Provide the [X, Y] coordinate of the cell's center where the given text is located.  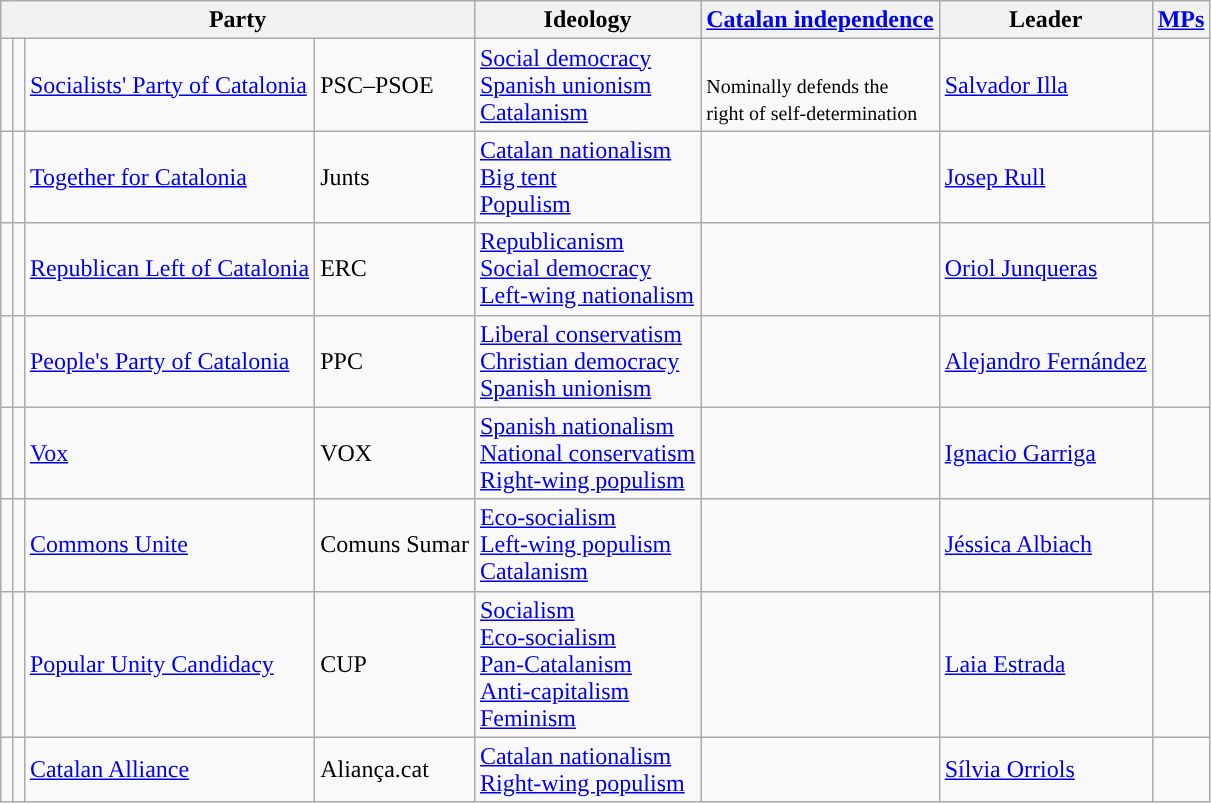
PSC–PSOE [395, 85]
People's Party of Catalonia [169, 361]
Aliança.cat [395, 770]
Oriol Junqueras [1046, 269]
Vox [169, 453]
VOX [395, 453]
Junts [395, 177]
Catalan nationalismRight-wing populism [587, 770]
Popular Unity Candidacy [169, 664]
Together for Catalonia [169, 177]
Spanish nationalismNational conservatismRight-wing populism [587, 453]
Socialists' Party of Catalonia [169, 85]
Republican Left of Catalonia [169, 269]
RepublicanismSocial democracyLeft-wing nationalism [587, 269]
Ideology [587, 20]
Alejandro Fernández [1046, 361]
SocialismEco-socialismPan-CatalanismAnti-capitalismFeminism [587, 664]
Ignacio Garriga [1046, 453]
Catalan independence [820, 20]
Comuns Sumar [395, 545]
Sílvia Orriols [1046, 770]
Catalan nationalismBig tentPopulism [587, 177]
Party [238, 20]
Josep Rull [1046, 177]
CUP [395, 664]
ERC [395, 269]
Leader [1046, 20]
Jéssica Albiach [1046, 545]
Salvador Illa [1046, 85]
Nominally defends theright of self-determination [820, 85]
Social democracySpanish unionismCatalanism [587, 85]
MPs [1181, 20]
Commons Unite [169, 545]
PPC [395, 361]
Liberal conservatismChristian democracySpanish unionism [587, 361]
Laia Estrada [1046, 664]
Eco-socialismLeft-wing populismCatalanism [587, 545]
Catalan Alliance [169, 770]
